Locate the cell with the specified text and output its (X, Y) center coordinate. 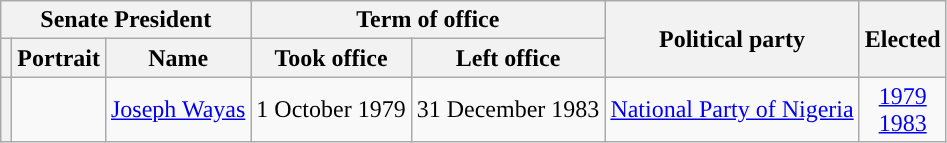
National Party of Nigeria (732, 110)
Senate President (126, 20)
Elected (902, 39)
31 December 1983 (508, 110)
Left office (508, 58)
Joseph Wayas (178, 110)
1 October 1979 (331, 110)
Took office (331, 58)
Name (178, 58)
Term of office (428, 20)
Portrait (59, 58)
Political party (732, 39)
19791983 (902, 110)
